Capture the cell that displays the provided text and extract its [x, y] central coordinate. 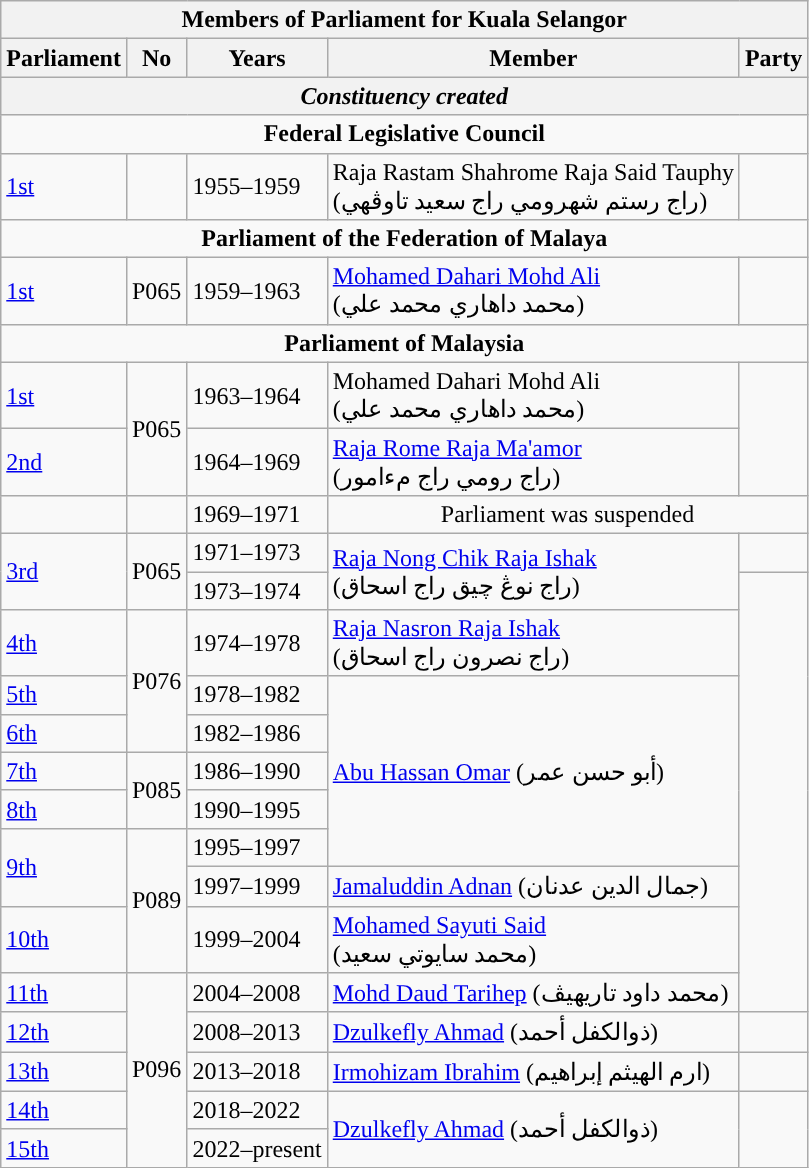
Member [533, 58]
6th [64, 733]
Years [257, 58]
1978–1982 [257, 695]
Members of Parliament for Kuala Selangor [404, 20]
13th [64, 1072]
1963–1964 [257, 396]
14th [64, 1110]
Mohamed Sayuti Said (محمد سايوتي سعيد) [533, 940]
12th [64, 1032]
1974–1978 [257, 644]
1982–1986 [257, 733]
Parliament of the Federation of Malaya [404, 239]
Raja Rastam Shahrome Raja Said Tauphy (راج رستم شهرومي راج سعيد تاوڤهي) [533, 186]
P096 [156, 1070]
2013–2018 [257, 1072]
1959–1963 [257, 292]
1999–2004 [257, 940]
P089 [156, 900]
3rd [64, 571]
2004–2008 [257, 993]
7th [64, 771]
4th [64, 644]
1995–1997 [257, 847]
1971–1973 [257, 552]
Irmohizam Ibrahim (ارم الهيثم إبراهيم) [533, 1072]
1997–1999 [257, 886]
Federal Legislative Council [404, 134]
1969–1971 [257, 514]
P085 [156, 790]
1955–1959 [257, 186]
Constituency created [404, 96]
Jamaluddin Adnan (جمال الدين عدنان) [533, 886]
5th [64, 695]
Raja Rome Raja Ma'amor (راج رومي راج مءامور) [533, 462]
Parliament of Malaysia [404, 343]
1986–1990 [257, 771]
Raja Nong Chik Raja Ishak (راج نوڠ چيق راج اسحاق) [533, 571]
10th [64, 940]
Party [773, 58]
Raja Nasron Raja Ishak (راج نصرون راج اسحاق) [533, 644]
Parliament [64, 58]
2022–present [257, 1148]
2018–2022 [257, 1110]
2nd [64, 462]
1990–1995 [257, 809]
15th [64, 1148]
1973–1974 [257, 591]
8th [64, 809]
Mohd Daud Tarihep (محمد داود تاريهيڤ) [533, 993]
P076 [156, 682]
1964–1969 [257, 462]
No [156, 58]
2008–2013 [257, 1032]
9th [64, 867]
11th [64, 993]
Parliament was suspended [568, 514]
Abu Hassan Omar (أبو حسن عمر) [533, 771]
